Pinpoint the cell where the given text exists, returning its (x, y) midpoint coordinate. 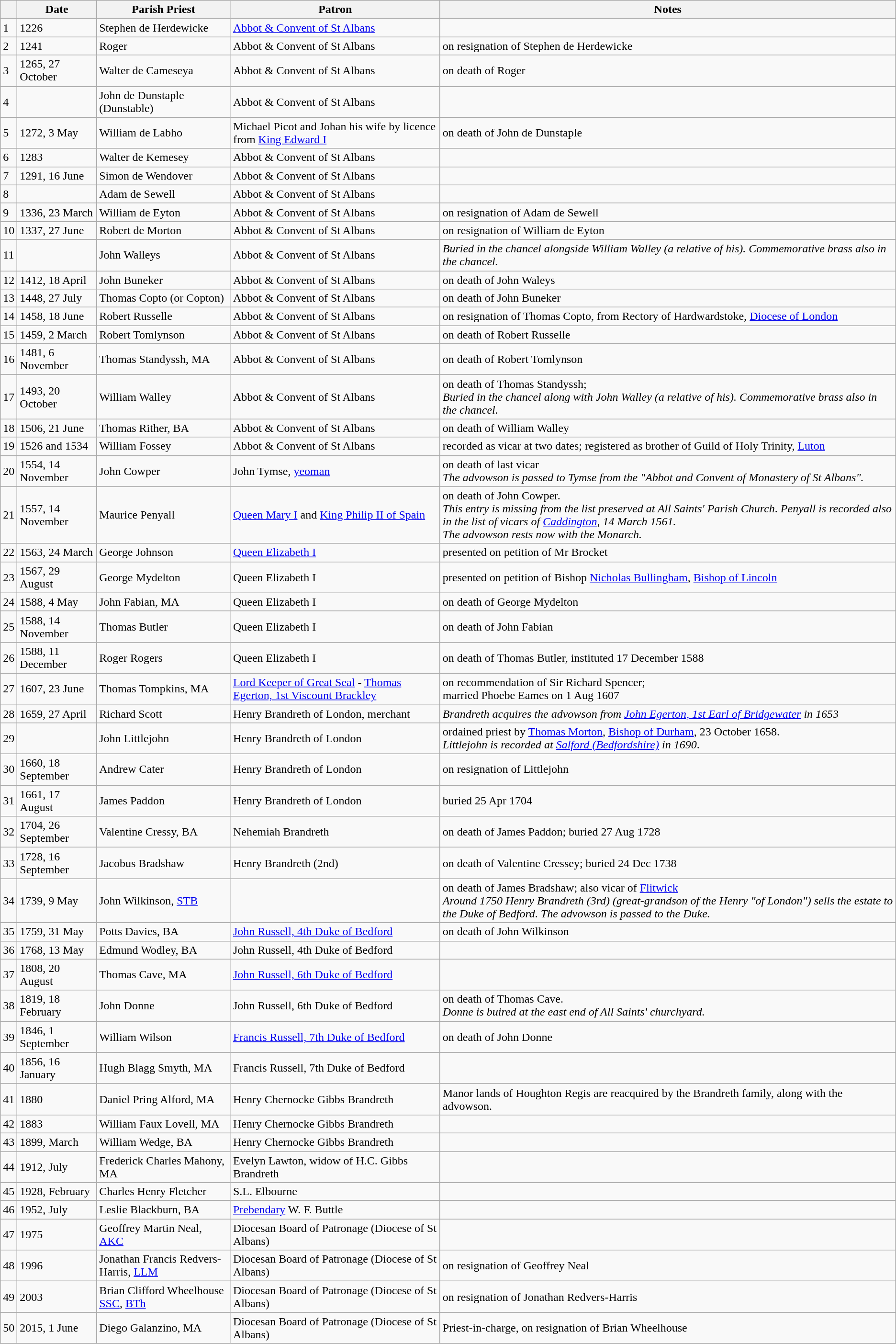
36 (9, 950)
buried 25 Apr 1704 (668, 801)
Jonathan Francis Redvers-Harris, LLM (164, 1266)
10 (9, 230)
1557, 14 November (57, 515)
1899, March (57, 1142)
24 (9, 602)
Manor lands of Houghton Regis are reacquired by the Brandreth family, along with the advowson. (668, 1099)
ordained priest by Thomas Morton, Bishop of Durham, 23 October 1658.Littlejohn is recorded at Salford (Bedfordshire) in 1690. (668, 738)
on death of John Donne (668, 1037)
1819, 18 February (57, 1005)
Simon de Wendover (164, 176)
1928, February (57, 1192)
40 (9, 1068)
Walter de Cameseya (164, 71)
1526 and 1534 (57, 446)
1458, 18 June (57, 316)
Robert Russelle (164, 316)
on death of last vicarThe advowson is passed to Tymse from the "Abbot and Convent of Monastery of St Albans". (668, 471)
13 (9, 298)
1448, 27 July (57, 298)
on death of Thomas Butler, instituted 17 December 1588 (668, 658)
39 (9, 1037)
1759, 31 May (57, 932)
on resignation of Littlejohn (668, 770)
Daniel Pring Alford, MA (164, 1099)
Geoffrey Martin Neal, AKC (164, 1234)
William Fossey (164, 446)
1588, 4 May (57, 602)
1660, 18 September (57, 770)
Henry Brandreth of London, merchant (335, 714)
14 (9, 316)
on resignation of Adam de Sewell (668, 212)
33 (9, 863)
Roger (164, 46)
48 (9, 1266)
Frederick Charles Mahony, MA (164, 1166)
Leslie Blackburn, BA (164, 1210)
Evelyn Lawton, widow of H.C. Gibbs Brandreth (335, 1166)
17 (9, 397)
43 (9, 1142)
William Walley (164, 397)
S.L. Elbourne (335, 1192)
John Wilkinson, STB (164, 901)
1808, 20 August (57, 975)
William Faux Lovell, MA (164, 1124)
on death of Thomas Standyssh;Buried in the chancel along with John Walley (a relative of his). Commemorative brass also in the chancel. (668, 397)
Diego Galanzino, MA (164, 1328)
Jacobus Bradshaw (164, 863)
31 (9, 801)
John Fabian, MA (164, 602)
on death of Thomas Cave.Donne is buired at the east end of All Saints' churchyard. (668, 1005)
21 (9, 515)
1412, 18 April (57, 280)
1336, 23 March (57, 212)
20 (9, 471)
1241 (57, 46)
Patron (335, 10)
28 (9, 714)
Thomas Tompkins, MA (164, 689)
49 (9, 1297)
37 (9, 975)
1728, 16 September (57, 863)
on death of John Wilkinson (668, 932)
18 (9, 428)
1588, 14 November (57, 626)
Edmund Wodley, BA (164, 950)
1554, 14 November (57, 471)
Parish Priest (164, 10)
William de Eyton (164, 212)
George Johnson (164, 553)
1952, July (57, 1210)
presented on petition of Mr Brocket (668, 553)
Michael Picot and Johan his wife by licence from King Edward I (335, 133)
Nehemiah Brandreth (335, 832)
on death of Valentine Cressey; buried 24 Dec 1738 (668, 863)
45 (9, 1192)
9 (9, 212)
1607, 23 June (57, 689)
47 (9, 1234)
6 (9, 158)
on resignation of Geoffrey Neal (668, 1266)
John Walleys (164, 255)
Maurice Penyall (164, 515)
27 (9, 689)
Potts Davies, BA (164, 932)
4 (9, 102)
38 (9, 1005)
Stephen de Herdewicke (164, 28)
25 (9, 626)
1588, 11 December (57, 658)
on death of Roger (668, 71)
on resignation of Stephen de Herdewicke (668, 46)
John Cowper (164, 471)
Henry Brandreth (2nd) (335, 863)
Prebendary W. F. Buttle (335, 1210)
James Paddon (164, 801)
Thomas Standyssh, MA (164, 359)
Lord Keeper of Great Seal - Thomas Egerton, 1st Viscount Brackley (335, 689)
on death of John Fabian (668, 626)
1880 (57, 1099)
on death of John Buneker (668, 298)
Valentine Cressy, BA (164, 832)
on death of Robert Russelle (668, 335)
John de Dunstaple (Dunstable) (164, 102)
1846, 1 September (57, 1037)
29 (9, 738)
23 (9, 577)
1996 (57, 1266)
19 (9, 446)
1506, 21 June (57, 428)
2003 (57, 1297)
12 (9, 280)
Thomas Copto (or Copton) (164, 298)
1226 (57, 28)
John Donne (164, 1005)
1704, 26 September (57, 832)
35 (9, 932)
1283 (57, 158)
John Littlejohn (164, 738)
Notes (668, 10)
1661, 17 August (57, 801)
1493, 20 October (57, 397)
recorded as vicar at two dates; registered as brother of Guild of Holy Trinity, Luton (668, 446)
1739, 9 May (57, 901)
Robert de Morton (164, 230)
Thomas Butler (164, 626)
William de Labho (164, 133)
Richard Scott (164, 714)
1856, 16 January (57, 1068)
on death of Robert Tomlynson (668, 359)
1975 (57, 1234)
on recommendation of Sir Richard Spencer;married Phoebe Eames on 1 Aug 1607 (668, 689)
1912, July (57, 1166)
on death of George Mydelton (668, 602)
presented on petition of Bishop Nicholas Bullingham, Bishop of Lincoln (668, 577)
1567, 29 August (57, 577)
George Mydelton (164, 577)
16 (9, 359)
42 (9, 1124)
44 (9, 1166)
John Buneker (164, 280)
1 (9, 28)
1291, 16 June (57, 176)
34 (9, 901)
on resignation of Jonathan Redvers-Harris (668, 1297)
22 (9, 553)
2015, 1 June (57, 1328)
50 (9, 1328)
Buried in the chancel alongside William Walley (a relative of his). Commemorative brass also in the chancel. (668, 255)
William Wedge, BA (164, 1142)
1481, 6 November (57, 359)
Thomas Rither, BA (164, 428)
Brian Clifford Wheelhouse SSC, BTh (164, 1297)
Adam de Sewell (164, 194)
Priest-in-charge, on resignation of Brian Wheelhouse (668, 1328)
on death of John de Dunstaple (668, 133)
Andrew Cater (164, 770)
1883 (57, 1124)
Robert Tomlynson (164, 335)
30 (9, 770)
1563, 24 March (57, 553)
1459, 2 March (57, 335)
8 (9, 194)
15 (9, 335)
Queen Mary I and King Philip II of Spain (335, 515)
1265, 27 October (57, 71)
1768, 13 May (57, 950)
on death of John Waleys (668, 280)
1659, 27 April (57, 714)
Charles Henry Fletcher (164, 1192)
Thomas Cave, MA (164, 975)
John Tymse, yeoman (335, 471)
1272, 3 May (57, 133)
Hugh Blagg Smyth, MA (164, 1068)
on resignation of Thomas Copto, from Rectory of Hardwardstoke, Diocese of London (668, 316)
3 (9, 71)
11 (9, 255)
1337, 27 June (57, 230)
Roger Rogers (164, 658)
on death of James Paddon; buried 27 Aug 1728 (668, 832)
41 (9, 1099)
on resignation of William de Eyton (668, 230)
7 (9, 176)
Brandreth acquires the advowson from John Egerton, 1st Earl of Bridgewater in 1653 (668, 714)
on death of William Walley (668, 428)
Date (57, 10)
26 (9, 658)
32 (9, 832)
William Wilson (164, 1037)
2 (9, 46)
46 (9, 1210)
5 (9, 133)
Walter de Kemesey (164, 158)
